Extract the [X, Y] coordinate from the center of the cell holding the provided text.  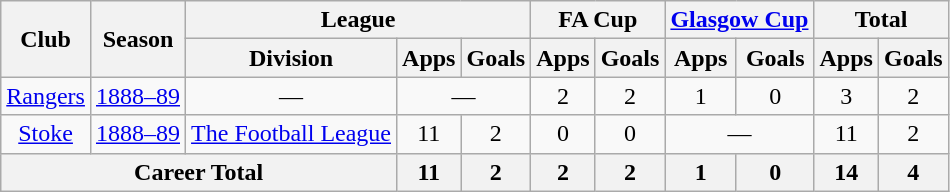
14 [846, 172]
4 [913, 172]
Club [46, 39]
League [358, 20]
Rangers [46, 96]
Season [138, 39]
Career Total [199, 172]
Stoke [46, 134]
FA Cup [598, 20]
Total [881, 20]
The Football League [292, 134]
3 [846, 96]
Division [292, 58]
Glasgow Cup [740, 20]
